Output the [x, y] coordinate of the center of the cell containing the given text.  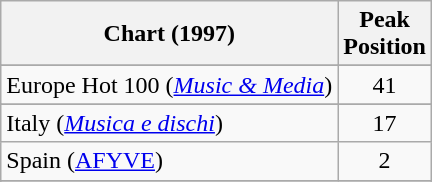
Europe Hot 100 (Music & Media) [170, 85]
Chart (1997) [170, 34]
17 [385, 123]
41 [385, 85]
Spain (AFYVE) [170, 161]
PeakPosition [385, 34]
Italy (Musica e dischi) [170, 123]
2 [385, 161]
